Output the [X, Y] coordinate of the center of the cell containing the given text.  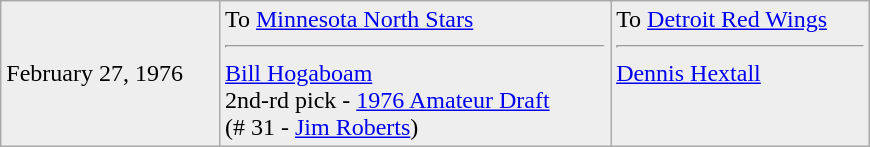
To Detroit Red WingsDennis Hextall [740, 74]
February 27, 1976 [110, 74]
To Minnesota North StarsBill Hogaboam2nd-rd pick - 1976 Amateur Draft(# 31 - Jim Roberts) [414, 74]
